Return (X, Y) of the center of cell containing provided text 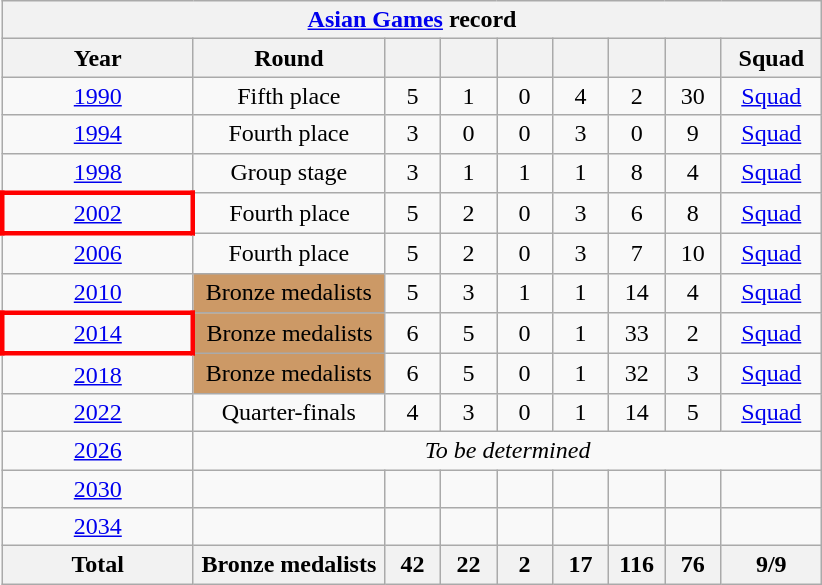
2034 (98, 527)
2018 (98, 374)
2026 (98, 450)
1998 (98, 173)
Group stage (288, 173)
1990 (98, 96)
7 (637, 254)
76 (693, 565)
33 (637, 334)
2006 (98, 254)
22 (468, 565)
To be determined (507, 450)
Asian Games record (412, 20)
2010 (98, 293)
10 (693, 254)
2014 (98, 334)
2030 (98, 489)
32 (637, 374)
Fifth place (288, 96)
9 (693, 134)
Round (288, 58)
Year (98, 58)
42 (412, 565)
2002 (98, 214)
30 (693, 96)
17 (581, 565)
116 (637, 565)
Total (98, 565)
9/9 (772, 565)
1994 (98, 134)
Quarter-finals (288, 412)
2022 (98, 412)
